Locate the cell with the specified text and output its (x, y) center coordinate. 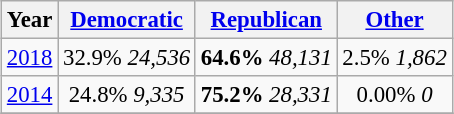
32.9% 24,536 (127, 58)
0.00% 0 (394, 95)
2.5% 1,862 (394, 58)
Democratic (127, 20)
Year (30, 20)
75.2% 28,331 (266, 95)
64.6% 48,131 (266, 58)
2018 (30, 58)
Republican (266, 20)
24.8% 9,335 (127, 95)
2014 (30, 95)
Other (394, 20)
